For the text-containing cell, return its midpoint in (X, Y) coordinate format. 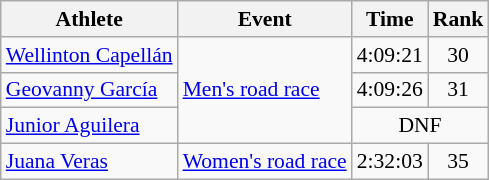
Event (265, 19)
Juana Veras (90, 162)
Athlete (90, 19)
4:09:21 (390, 55)
30 (458, 55)
4:09:26 (390, 90)
Women's road race (265, 162)
Wellinton Capellán (90, 55)
Rank (458, 19)
Time (390, 19)
35 (458, 162)
Geovanny García (90, 90)
2:32:03 (390, 162)
31 (458, 90)
Men's road race (265, 90)
Junior Aguilera (90, 126)
DNF (420, 126)
